Determine the [X, Y] coordinate at the center of the cell enclosing the given text.  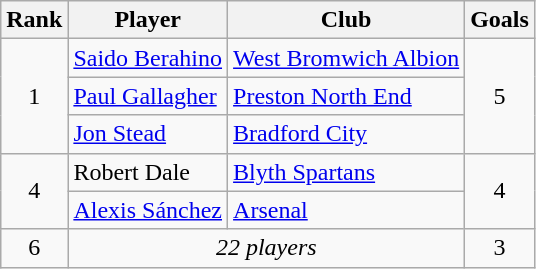
3 [500, 248]
Jon Stead [148, 134]
Bradford City [346, 134]
6 [34, 248]
Blyth Spartans [346, 172]
5 [500, 96]
Club [346, 20]
22 players [266, 248]
Saido Berahino [148, 58]
Paul Gallagher [148, 96]
1 [34, 96]
Robert Dale [148, 172]
Rank [34, 20]
Goals [500, 20]
Preston North End [346, 96]
Alexis Sánchez [148, 210]
Player [148, 20]
West Bromwich Albion [346, 58]
Arsenal [346, 210]
